Search for the cell housing the specified text and yield its [X, Y] center coordinate. 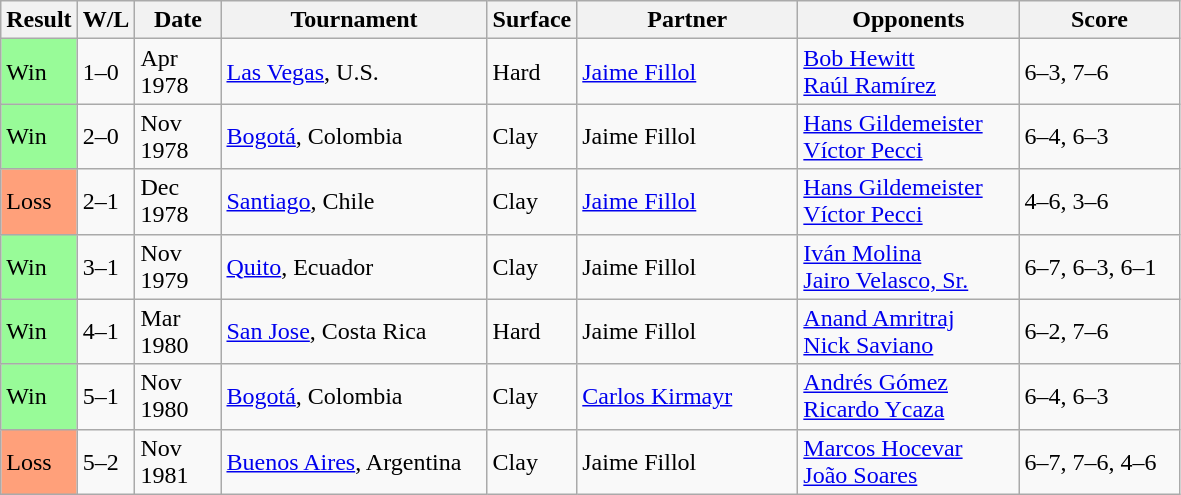
6–7, 7–6, 4–6 [1100, 462]
5–1 [106, 396]
6–2, 7–6 [1100, 332]
Andrés Gómez Ricardo Ycaza [908, 396]
4–1 [106, 332]
6–7, 6–3, 6–1 [1100, 266]
Las Vegas, U.S. [354, 72]
Mar 1980 [178, 332]
Nov 1978 [178, 136]
Bob Hewitt Raúl Ramírez [908, 72]
Date [178, 20]
4–6, 3–6 [1100, 202]
1–0 [106, 72]
Score [1100, 20]
6–3, 7–6 [1100, 72]
3–1 [106, 266]
Surface [532, 20]
Iván Molina Jairo Velasco, Sr. [908, 266]
W/L [106, 20]
Carlos Kirmayr [688, 396]
Nov 1981 [178, 462]
2–1 [106, 202]
Partner [688, 20]
Quito, Ecuador [354, 266]
Dec 1978 [178, 202]
Marcos Hocevar João Soares [908, 462]
Tournament [354, 20]
Buenos Aires, Argentina [354, 462]
Apr 1978 [178, 72]
San Jose, Costa Rica [354, 332]
Nov 1980 [178, 396]
Nov 1979 [178, 266]
Santiago, Chile [354, 202]
2–0 [106, 136]
Result [39, 20]
5–2 [106, 462]
Opponents [908, 20]
Anand Amritraj Nick Saviano [908, 332]
